Identify which cell holds the provided text, then report its (X, Y) central coordinate. 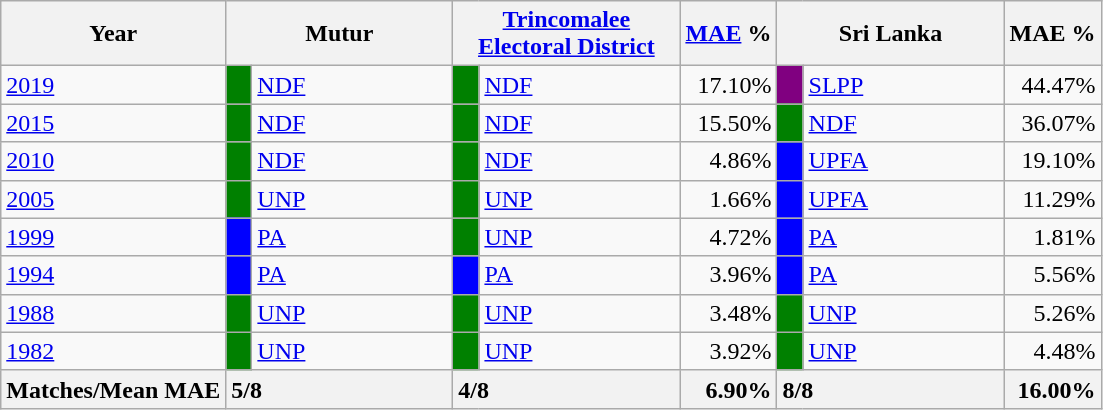
11.29% (1052, 199)
Mutur (340, 34)
3.92% (728, 351)
15.50% (728, 123)
2005 (114, 199)
2015 (114, 123)
Sri Lanka (890, 34)
44.47% (1052, 85)
17.10% (728, 85)
1988 (114, 313)
2010 (114, 161)
19.10% (1052, 161)
Year (114, 34)
4/8 (566, 389)
3.48% (728, 313)
Trincomalee Electoral District (566, 34)
SLPP (904, 85)
16.00% (1052, 389)
3.96% (728, 275)
4.72% (728, 237)
2019 (114, 85)
5/8 (340, 389)
5.56% (1052, 275)
36.07% (1052, 123)
5.26% (1052, 313)
8/8 (890, 389)
1.81% (1052, 237)
1999 (114, 237)
Matches/Mean MAE (114, 389)
1994 (114, 275)
4.86% (728, 161)
4.48% (1052, 351)
1.66% (728, 199)
6.90% (728, 389)
1982 (114, 351)
